For the text-containing cell, return its midpoint in [X, Y] coordinate format. 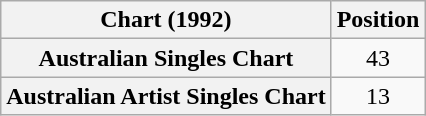
Chart (1992) [166, 20]
Australian Artist Singles Chart [166, 96]
13 [378, 96]
43 [378, 58]
Position [378, 20]
Australian Singles Chart [166, 58]
